Output the (x, y) coordinate of the center of the cell containing the given text.  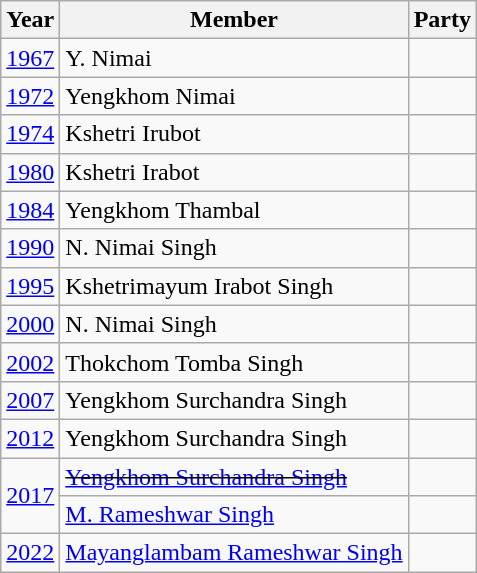
Kshetri Irabot (234, 172)
Yengkhom Thambal (234, 210)
Party (442, 20)
1990 (30, 248)
2012 (30, 438)
Member (234, 20)
2000 (30, 324)
2017 (30, 496)
M. Rameshwar Singh (234, 515)
1974 (30, 134)
2007 (30, 400)
1980 (30, 172)
Year (30, 20)
2002 (30, 362)
1995 (30, 286)
Thokchom Tomba Singh (234, 362)
Mayanglambam Rameshwar Singh (234, 553)
1967 (30, 58)
Kshetrimayum Irabot Singh (234, 286)
Y. Nimai (234, 58)
Kshetri Irubot (234, 134)
1984 (30, 210)
Yengkhom Nimai (234, 96)
2022 (30, 553)
1972 (30, 96)
